Return (X, Y) of the center of cell containing provided text 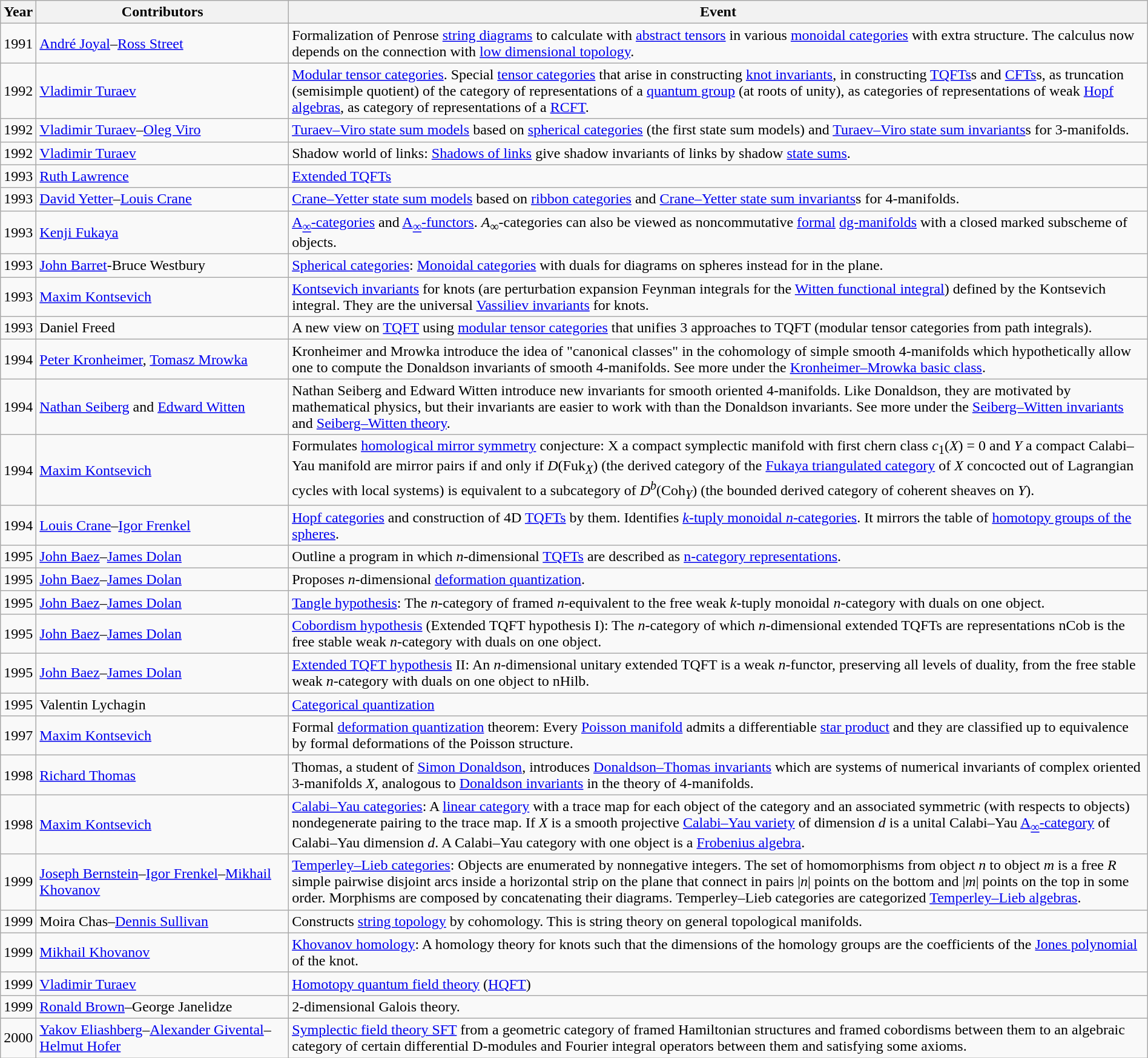
Peter Kronheimer, Tomasz Mrowka (162, 360)
A new view on TQFT using modular tensor categories that unifies 3 approaches to TQFT (modular tensor categories from path integrals). (718, 328)
1991 (18, 44)
Spherical categories: Monoidal categories with duals for diagrams on spheres instead for in the plane. (718, 266)
Moira Chas–Dennis Sullivan (162, 921)
Valentin Lychagin (162, 705)
Nathan Seiberg and Edward Witten (162, 407)
Extended TQFTs (718, 176)
Vladimir Turaev–Oleg Viro (162, 130)
André Joyal–Ross Street (162, 44)
2000 (18, 1037)
Tangle hypothesis: The n-category of framed n-equivalent to the free weak k-tuply monoidal n-category with duals on one object. (718, 602)
2-dimensional Galois theory. (718, 1007)
Ronald Brown–George Janelidze (162, 1007)
Year (18, 12)
Ruth Lawrence (162, 176)
A∞-categories and A∞-functors. A∞-categories can also be viewed as noncommutative formal dg-manifolds with a closed marked subscheme of objects. (718, 232)
John Barret-Bruce Westbury (162, 266)
Categorical quantization (718, 705)
Turaev–Viro state sum models based on spherical categories (the first state sum models) and Turaev–Viro state sum invariantss for 3-manifolds. (718, 130)
David Yetter–Louis Crane (162, 199)
Yakov Eliashberg–Alexander Givental–Helmut Hofer (162, 1037)
Constructs string topology by cohomology. This is string theory on general topological manifolds. (718, 921)
Contributors (162, 12)
Crane–Yetter state sum models based on ribbon categories and Crane–Yetter state sum invariantss for 4-manifolds. (718, 199)
Richard Thomas (162, 775)
Proposes n-dimensional deformation quantization. (718, 579)
Joseph Bernstein–Igor Frenkel–Mikhail Khovanov (162, 882)
Homotopy quantum field theory (HQFT) (718, 984)
Mikhail Khovanov (162, 953)
Outline a program in which n-dimensional TQFTs are described as n-category representations. (718, 556)
Shadow world of links: Shadows of links give shadow invariants of links by shadow state sums. (718, 153)
Kenji Fukaya (162, 232)
Event (718, 12)
Louis Crane–Igor Frenkel (162, 525)
1997 (18, 736)
Daniel Freed (162, 328)
